Determine the (x, y) coordinate at the center of the cell enclosing the given text.  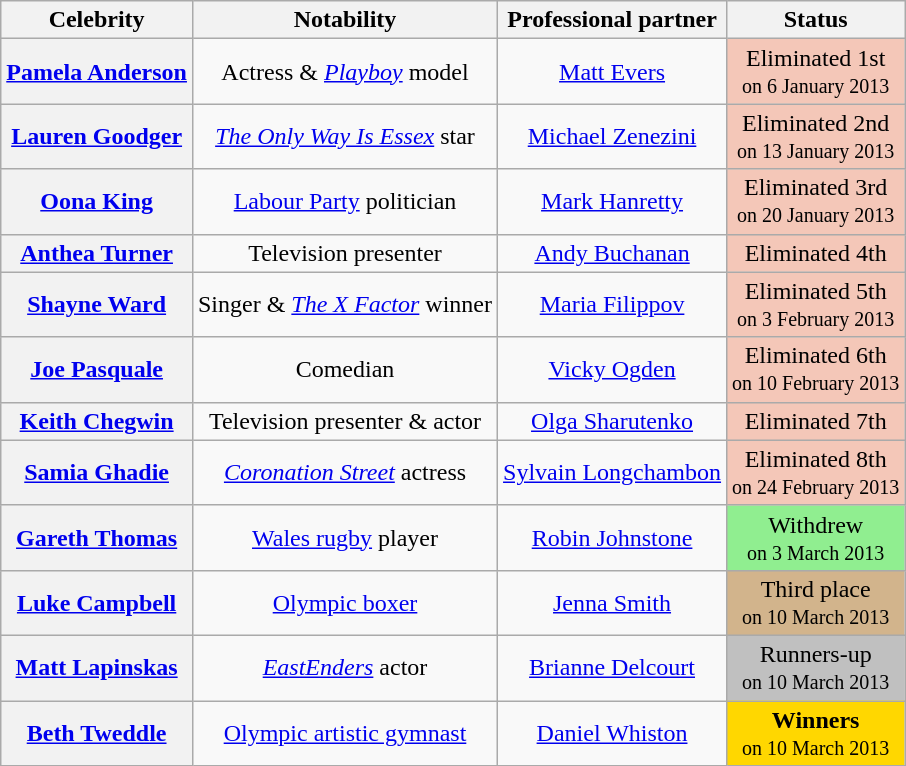
Lauren Goodger (97, 136)
Michael Zenezini (612, 136)
Withdrewon 3 March 2013 (816, 538)
Wales rugby player (344, 538)
Sylvain Longchambon (612, 472)
Eliminated 7th (816, 421)
Vicky Ogden (612, 370)
Professional partner (612, 20)
Notability (344, 20)
Singer & The X Factor winner (344, 304)
Celebrity (97, 20)
Jenna Smith (612, 602)
Olympic artistic gymnast (344, 732)
Maria Filippov (612, 304)
Daniel Whiston (612, 732)
Actress & Playboy model (344, 72)
Beth Tweddle (97, 732)
Labour Party politician (344, 202)
Matt Lapinskas (97, 668)
Eliminated 6thon 10 February 2013 (816, 370)
Comedian (344, 370)
Eliminated 1ston 6 January 2013 (816, 72)
The Only Way Is Essex star (344, 136)
Joe Pasquale (97, 370)
Eliminated 4th (816, 253)
Anthea Turner (97, 253)
Olympic boxer (344, 602)
Samia Ghadie (97, 472)
EastEnders actor (344, 668)
Eliminated 5thon 3 February 2013 (816, 304)
Runners-up on 10 March 2013 (816, 668)
Andy Buchanan (612, 253)
Eliminated 8thon 24 February 2013 (816, 472)
Shayne Ward (97, 304)
Eliminated 3rdon 20 January 2013 (816, 202)
Oona King (97, 202)
Mark Hanretty (612, 202)
Keith Chegwin (97, 421)
Robin Johnstone (612, 538)
Television presenter & actor (344, 421)
Matt Evers (612, 72)
Status (816, 20)
Winners on 10 March 2013 (816, 732)
Television presenter (344, 253)
Brianne Delcourt (612, 668)
Gareth Thomas (97, 538)
Pamela Anderson (97, 72)
Olga Sharutenko (612, 421)
Eliminated 2ndon 13 January 2013 (816, 136)
Coronation Street actress (344, 472)
Third placeon 10 March 2013 (816, 602)
Luke Campbell (97, 602)
